Determine the [X, Y] coordinate at the center of the cell enclosing the given text.  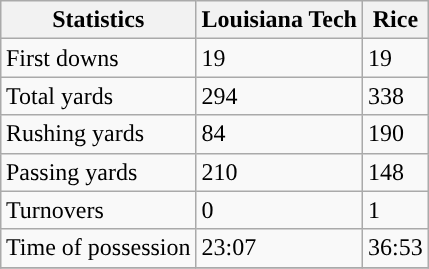
0 [279, 210]
294 [279, 96]
210 [279, 172]
First downs [98, 58]
338 [396, 96]
190 [396, 134]
Statistics [98, 20]
1 [396, 210]
Time of possession [98, 248]
36:53 [396, 248]
Passing yards [98, 172]
Total yards [98, 96]
Rice [396, 20]
148 [396, 172]
84 [279, 134]
Louisiana Tech [279, 20]
23:07 [279, 248]
Rushing yards [98, 134]
Turnovers [98, 210]
